Identify which cell holds the provided text, then report its [x, y] central coordinate. 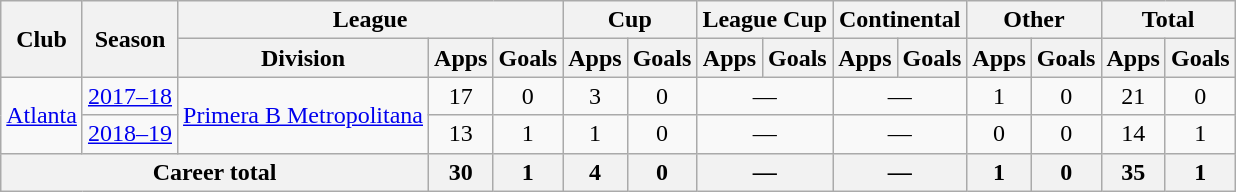
4 [595, 172]
13 [461, 134]
35 [1133, 172]
Total [1168, 20]
Other [1034, 20]
Career total [215, 172]
League [370, 20]
Primera B Metropolitana [304, 115]
Continental [900, 20]
League Cup [765, 20]
3 [595, 96]
17 [461, 96]
30 [461, 172]
Atlanta [42, 115]
Season [130, 39]
2017–18 [130, 96]
Division [304, 58]
21 [1133, 96]
14 [1133, 134]
Cup [630, 20]
Club [42, 39]
2018–19 [130, 134]
